Provide the [X, Y] coordinate of the cell's center where the given text is located.  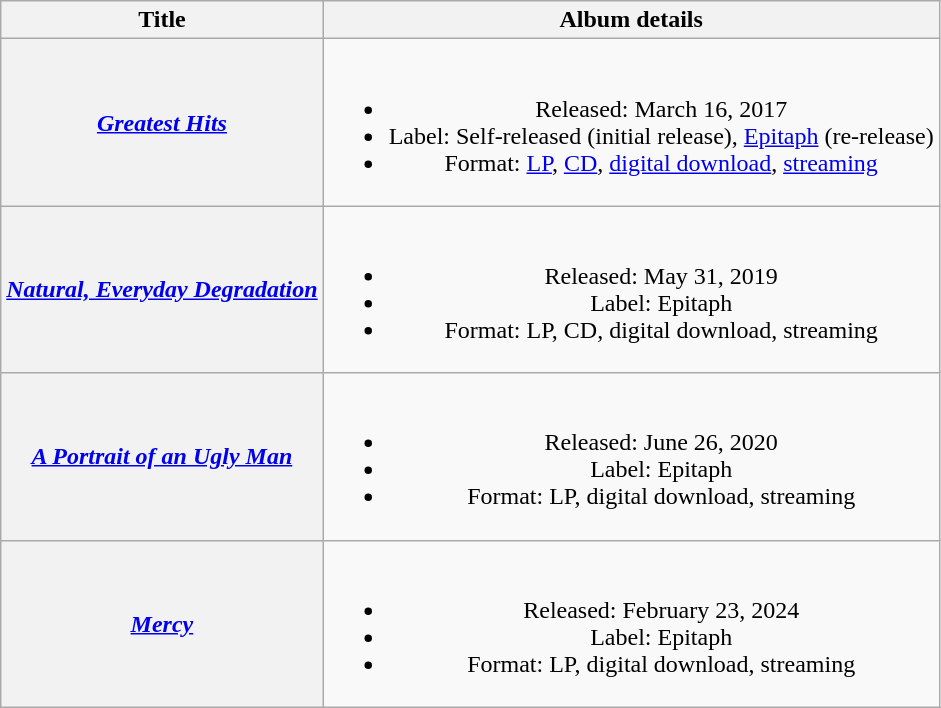
Released: June 26, 2020Label: EpitaphFormat: LP, digital download, streaming [631, 456]
Natural, Everyday Degradation [162, 290]
A Portrait of an Ugly Man [162, 456]
Mercy [162, 624]
Greatest Hits [162, 122]
Album details [631, 20]
Title [162, 20]
Released: February 23, 2024Label: EpitaphFormat: LP, digital download, streaming [631, 624]
Released: May 31, 2019Label: EpitaphFormat: LP, CD, digital download, streaming [631, 290]
Released: March 16, 2017Label: Self-released (initial release), Epitaph (re-release)Format: LP, CD, digital download, streaming [631, 122]
